For the text-containing cell, return its midpoint in [X, Y] coordinate format. 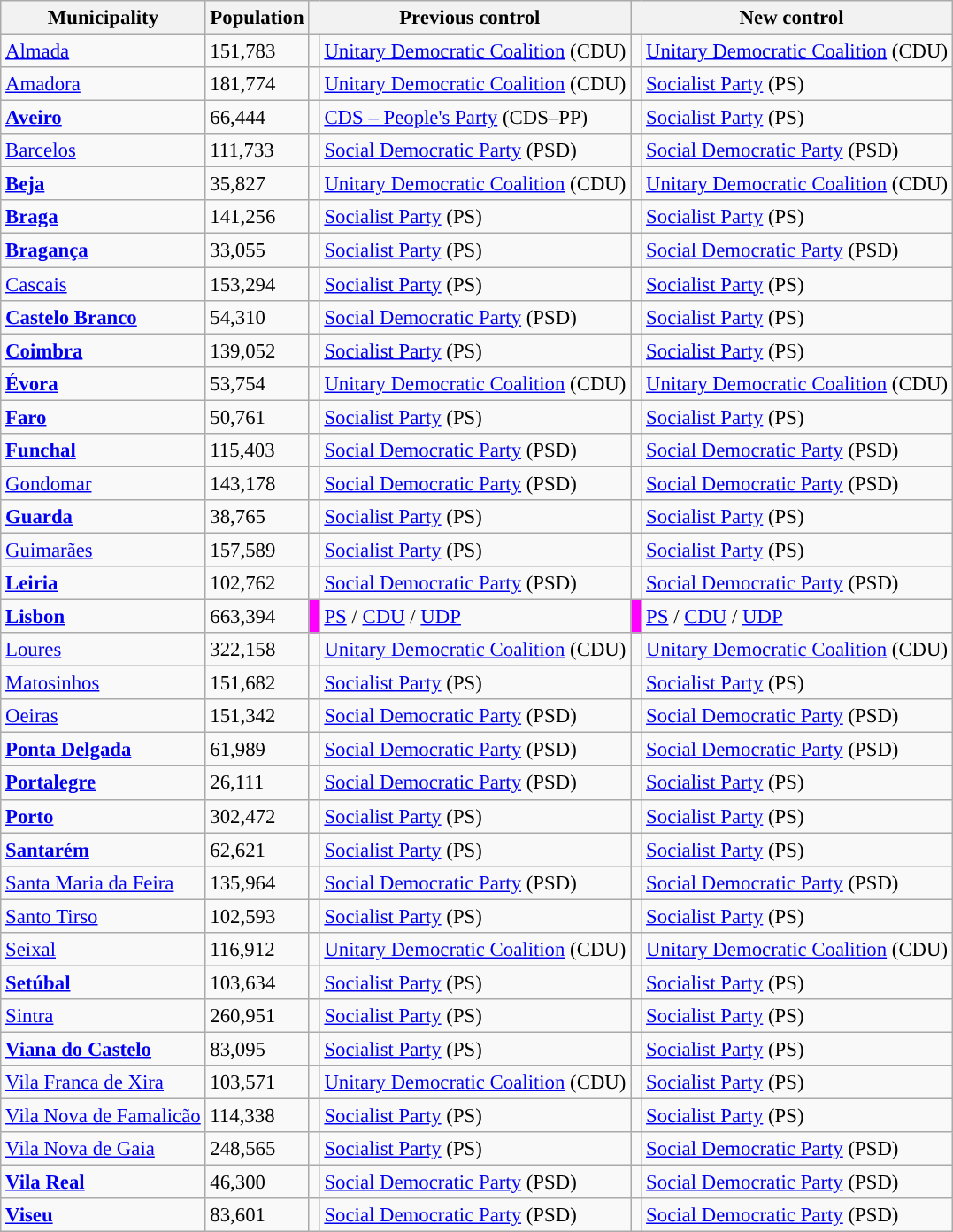
New control [792, 18]
Braga [103, 217]
Cascais [103, 284]
Santarém [103, 850]
53,754 [257, 383]
151,783 [257, 51]
CDS – People's Party (CDS–PP) [475, 118]
Vila Real [103, 1182]
260,951 [257, 1016]
38,765 [257, 517]
83,601 [257, 1215]
33,055 [257, 250]
663,394 [257, 617]
157,589 [257, 550]
61,989 [257, 750]
Ponta Delgada [103, 750]
Vila Nova de Famalicão [103, 1116]
322,158 [257, 650]
66,444 [257, 118]
Portalegre [103, 783]
103,634 [257, 982]
26,111 [257, 783]
Évora [103, 383]
83,095 [257, 1049]
143,178 [257, 483]
153,294 [257, 284]
Funchal [103, 450]
46,300 [257, 1182]
Faro [103, 417]
Almada [103, 51]
151,342 [257, 716]
Bragança [103, 250]
102,593 [257, 916]
102,762 [257, 583]
Previous control [470, 18]
Gondomar [103, 483]
116,912 [257, 950]
35,827 [257, 184]
Vila Franca de Xira [103, 1082]
Porto [103, 816]
Oeiras [103, 716]
Sintra [103, 1016]
Population [257, 18]
103,571 [257, 1082]
62,621 [257, 850]
Vila Nova de Gaia [103, 1149]
135,964 [257, 882]
Seixal [103, 950]
151,682 [257, 683]
Loures [103, 650]
Aveiro [103, 118]
Barcelos [103, 150]
Matosinhos [103, 683]
Coimbra [103, 350]
141,256 [257, 217]
54,310 [257, 317]
50,761 [257, 417]
139,052 [257, 350]
Guimarães [103, 550]
Beja [103, 184]
Santo Tirso [103, 916]
302,472 [257, 816]
111,733 [257, 150]
248,565 [257, 1149]
Municipality [103, 18]
Guarda [103, 517]
181,774 [257, 84]
114,338 [257, 1116]
Castelo Branco [103, 317]
Viseu [103, 1215]
Leiria [103, 583]
Lisbon [103, 617]
Amadora [103, 84]
Santa Maria da Feira [103, 882]
Setúbal [103, 982]
Viana do Castelo [103, 1049]
115,403 [257, 450]
